Determine the [x, y] coordinate at the center of the cell enclosing the given text.  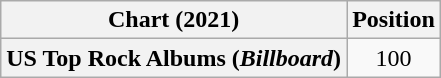
Position [394, 20]
Chart (2021) [174, 20]
100 [394, 58]
US Top Rock Albums (Billboard) [174, 58]
